Scan for the cell matching the given text and deliver its [x, y] coordinate at center. 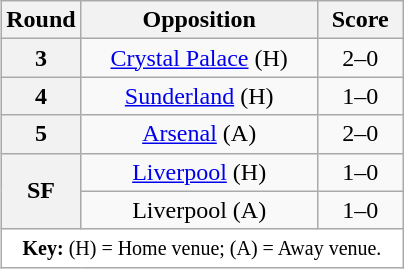
Liverpool (A) [199, 210]
Score [360, 20]
Round [41, 20]
Crystal Palace (H) [199, 58]
5 [41, 134]
Key: (H) = Home venue; (A) = Away venue. [202, 248]
SF [41, 191]
Liverpool (H) [199, 172]
3 [41, 58]
Arsenal (A) [199, 134]
Sunderland (H) [199, 96]
Opposition [199, 20]
4 [41, 96]
